From the cell containing the given text, extract its center point as [x, y] coordinate. 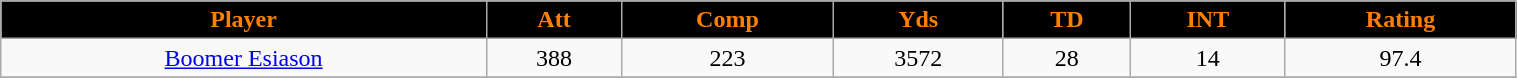
3572 [918, 58]
97.4 [1400, 58]
Comp [728, 20]
14 [1208, 58]
INT [1208, 20]
Player [244, 20]
Yds [918, 20]
223 [728, 58]
388 [554, 58]
Rating [1400, 20]
Boomer Esiason [244, 58]
Att [554, 20]
28 [1067, 58]
TD [1067, 20]
